Scan for the cell matching the given text and deliver its [x, y] coordinate at center. 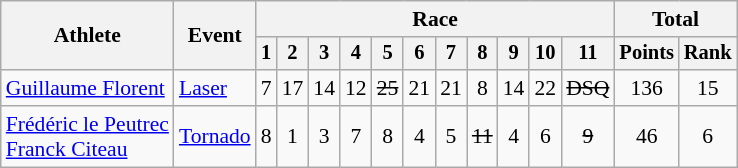
Event [215, 36]
Total [676, 19]
Athlete [88, 36]
DSQ [588, 88]
136 [647, 88]
Rank [708, 54]
Points [647, 54]
Race [436, 19]
Frédéric le PeutrecFranck Citeau [88, 136]
46 [647, 136]
Tornado [215, 136]
12 [356, 88]
2 [293, 54]
15 [708, 88]
22 [545, 88]
17 [293, 88]
Guillaume Florent [88, 88]
Laser [215, 88]
10 [545, 54]
25 [388, 88]
